Locate the cell with the specified text and output its (x, y) center coordinate. 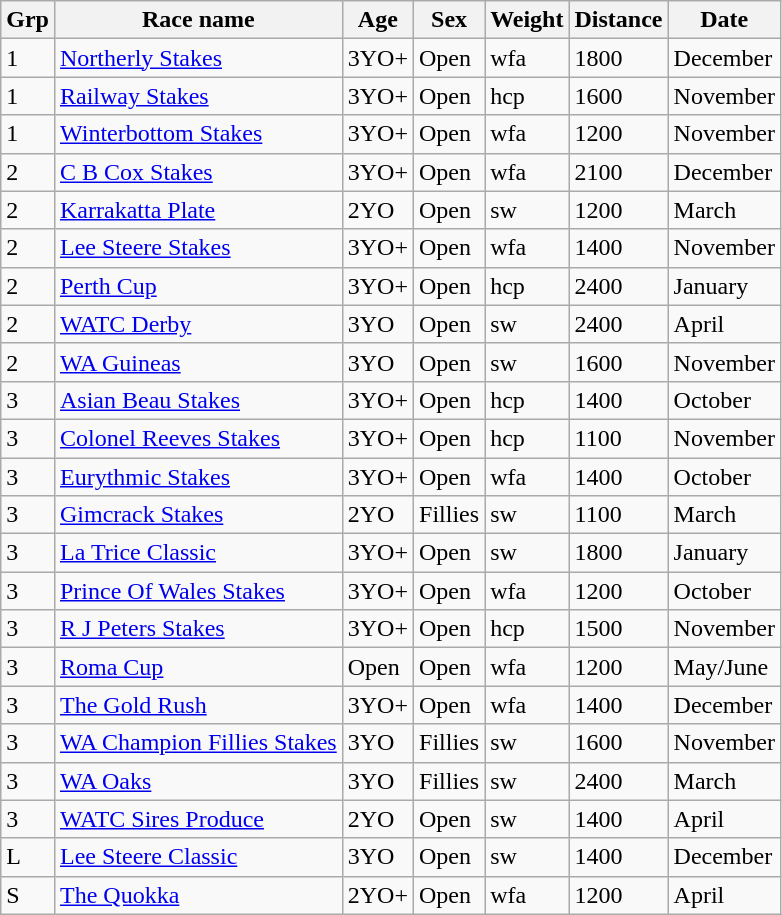
Northerly Stakes (198, 58)
The Gold Rush (198, 705)
Gimcrack Stakes (198, 515)
WATC Sires Produce (198, 819)
Karrakatta Plate (198, 210)
Age (378, 20)
Eurythmic Stakes (198, 477)
Date (724, 20)
R J Peters Stakes (198, 629)
La Trice Classic (198, 553)
Lee Steere Stakes (198, 248)
Sex (450, 20)
L (28, 857)
C B Cox Stakes (198, 172)
Winterbottom Stakes (198, 134)
Colonel Reeves Stakes (198, 438)
Prince Of Wales Stakes (198, 591)
Race name (198, 20)
WA Guineas (198, 362)
Roma Cup (198, 667)
The Quokka (198, 895)
Perth Cup (198, 286)
Distance (618, 20)
WA Oaks (198, 781)
WA Champion Fillies Stakes (198, 743)
WATC Derby (198, 324)
Lee Steere Classic (198, 857)
Grp (28, 20)
2YO+ (378, 895)
Weight (527, 20)
May/June (724, 667)
Asian Beau Stakes (198, 400)
S (28, 895)
Railway Stakes (198, 96)
1500 (618, 629)
2100 (618, 172)
